Find where the given text appears and provide that cell's center as (x, y) coordinate. 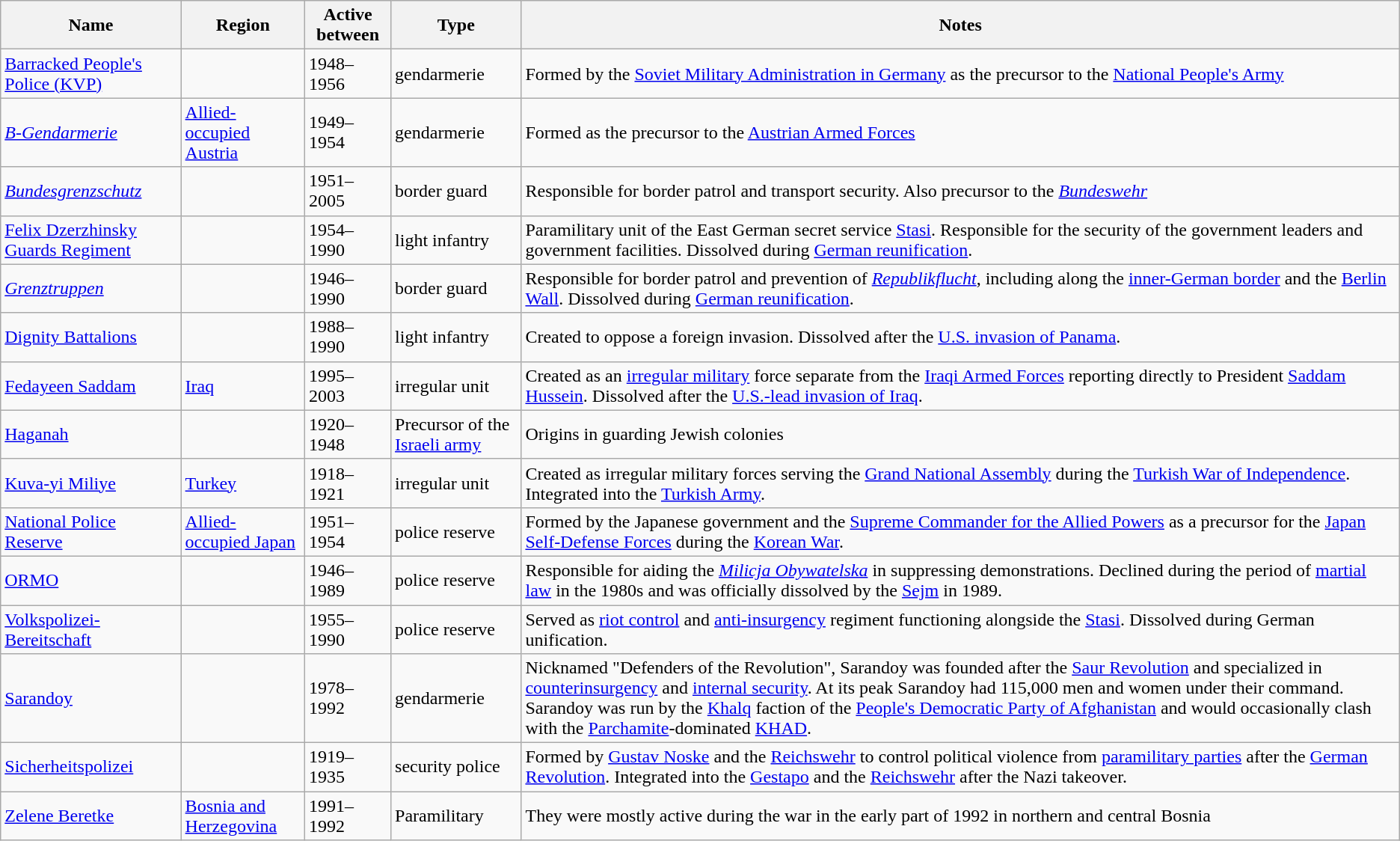
Iraq (242, 386)
National Police Reserve (91, 531)
Allied-occupied Japan (242, 531)
Grenztruppen (91, 289)
1954–1990 (349, 239)
1918–1921 (349, 483)
1920–1948 (349, 434)
Dignity Battalions (91, 337)
Fedayeen Saddam (91, 386)
1988–1990 (349, 337)
1949–1954 (349, 132)
Type (456, 25)
1951–1954 (349, 531)
1948–1956 (349, 73)
1955–1990 (349, 629)
Precursor of the Israeli army (456, 434)
Sicherheitspolizei (91, 768)
Bundesgrenzschutz (91, 192)
1946–1989 (349, 581)
Active between (349, 25)
Name (91, 25)
Bosnia and Herzegovina (242, 816)
Haganah (91, 434)
Region (242, 25)
Kuva-yi Miliye (91, 483)
1978–1992 (349, 699)
Sarandoy (91, 699)
Barracked People's Police (KVP) (91, 73)
Turkey (242, 483)
Paramilitary (456, 816)
1919–1935 (349, 768)
Volkspolizei-Bereitschaft (91, 629)
1995–2003 (349, 386)
ORMO (91, 581)
Notes (960, 25)
1951–2005 (349, 192)
Created as irregular military forces serving the Grand National Assembly during the Turkish War of Independence. Integrated into the Turkish Army. (960, 483)
security police (456, 768)
Felix Dzerzhinsky Guards Regiment (91, 239)
Served as riot control and anti-insurgency regiment functioning alongside the Stasi. Dissolved during German unification. (960, 629)
Allied-occupied Austria (242, 132)
Formed as the precursor to the Austrian Armed Forces (960, 132)
1946–1990 (349, 289)
Formed by the Soviet Military Administration in Germany as the precursor to the National People's Army (960, 73)
Origins in guarding Jewish colonies (960, 434)
1991–1992 (349, 816)
Created to oppose a foreign invasion. Dissolved after the U.S. invasion of Panama. (960, 337)
Responsible for border patrol and transport security. Also precursor to the Bundeswehr (960, 192)
They were mostly active during the war in the early part of 1992 in northern and central Bosnia (960, 816)
Zelene Beretke (91, 816)
B-Gendarmerie (91, 132)
